From the cell containing the given text, extract its center point as [x, y] coordinate. 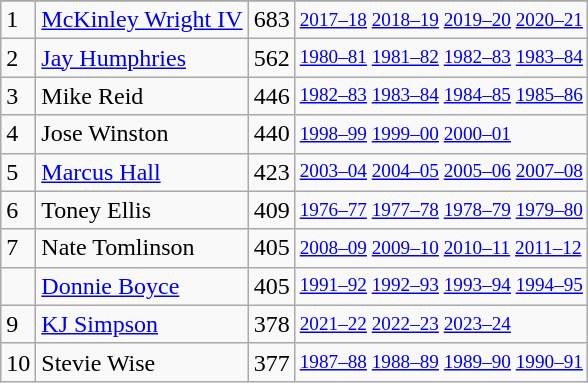
Mike Reid [142, 96]
Nate Tomlinson [142, 248]
378 [272, 324]
2021–22 2022–23 2023–24 [441, 324]
10 [18, 362]
1998–99 1999–00 2000–01 [441, 134]
KJ Simpson [142, 324]
Toney Ellis [142, 210]
4 [18, 134]
423 [272, 172]
1991–92 1992–93 1993–94 1994–95 [441, 286]
Stevie Wise [142, 362]
1980–81 1981–82 1982–83 1983–84 [441, 58]
Jay Humphries [142, 58]
7 [18, 248]
2 [18, 58]
9 [18, 324]
2003–04 2004–05 2005–06 2007–08 [441, 172]
377 [272, 362]
409 [272, 210]
1982–83 1983–84 1984–85 1985–86 [441, 96]
440 [272, 134]
1987–88 1988–89 1989–90 1990–91 [441, 362]
1 [18, 20]
2008–09 2009–10 2010–11 2011–12 [441, 248]
6 [18, 210]
2017–18 2018–19 2019–20 2020–21 [441, 20]
446 [272, 96]
McKinley Wright IV [142, 20]
Donnie Boyce [142, 286]
1976–77 1977–78 1978–79 1979–80 [441, 210]
562 [272, 58]
5 [18, 172]
Jose Winston [142, 134]
683 [272, 20]
Marcus Hall [142, 172]
3 [18, 96]
